Locate the cell with the specified text and output its (X, Y) center coordinate. 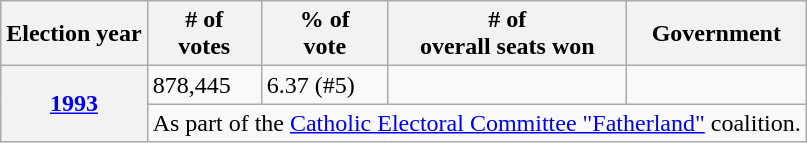
878,445 (204, 85)
# ofoverall seats won (507, 34)
6.37 (#5) (324, 85)
# ofvotes (204, 34)
% ofvote (324, 34)
As part of the Catholic Electoral Committee "Fatherland" coalition. (476, 123)
1993 (74, 104)
Election year (74, 34)
Government (716, 34)
